Capture the cell that displays the provided text and extract its [x, y] central coordinate. 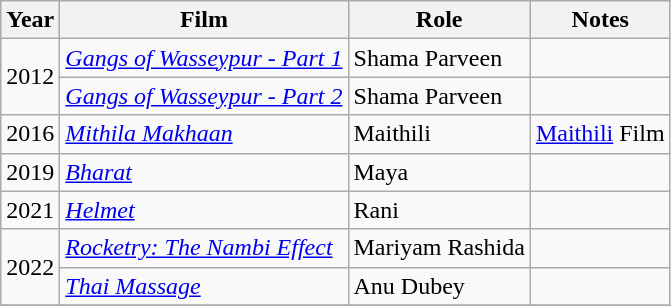
Maithili Film [600, 134]
Gangs of Wasseypur - Part 1 [204, 58]
Anu Dubey [439, 286]
Film [204, 20]
Bharat [204, 172]
Thai Massage [204, 286]
Maithili [439, 134]
2016 [30, 134]
Mithila Makhaan [204, 134]
2022 [30, 267]
Notes [600, 20]
2012 [30, 77]
2021 [30, 210]
Rocketry: The Nambi Effect [204, 248]
Role [439, 20]
Gangs of Wasseypur - Part 2 [204, 96]
Maya [439, 172]
Mariyam Rashida [439, 248]
2019 [30, 172]
Rani [439, 210]
Helmet [204, 210]
Year [30, 20]
